Extract the (X, Y) coordinate from the center of the cell holding the provided text.  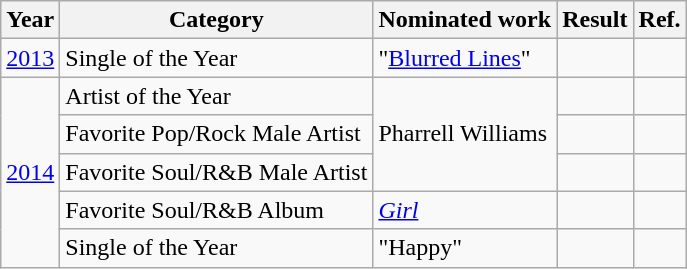
Nominated work (465, 20)
Favorite Pop/Rock Male Artist (216, 134)
Category (216, 20)
2013 (30, 58)
Girl (465, 210)
Favorite Soul/R&B Male Artist (216, 172)
"Happy" (465, 248)
Artist of the Year (216, 96)
Ref. (660, 20)
"Blurred Lines" (465, 58)
Result (595, 20)
Pharrell Williams (465, 134)
Year (30, 20)
Favorite Soul/R&B Album (216, 210)
2014 (30, 172)
